Return [X, Y] of the center of cell containing provided text 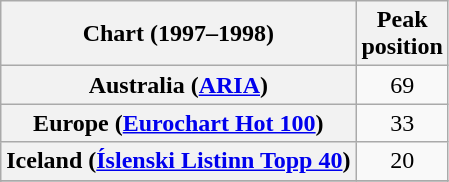
Chart (1997–1998) [178, 34]
Iceland (Íslenski Listinn Topp 40) [178, 161]
Peakposition [402, 34]
Australia (ARIA) [178, 85]
20 [402, 161]
33 [402, 123]
Europe (Eurochart Hot 100) [178, 123]
69 [402, 85]
